Identify which cell holds the provided text, then report its (x, y) central coordinate. 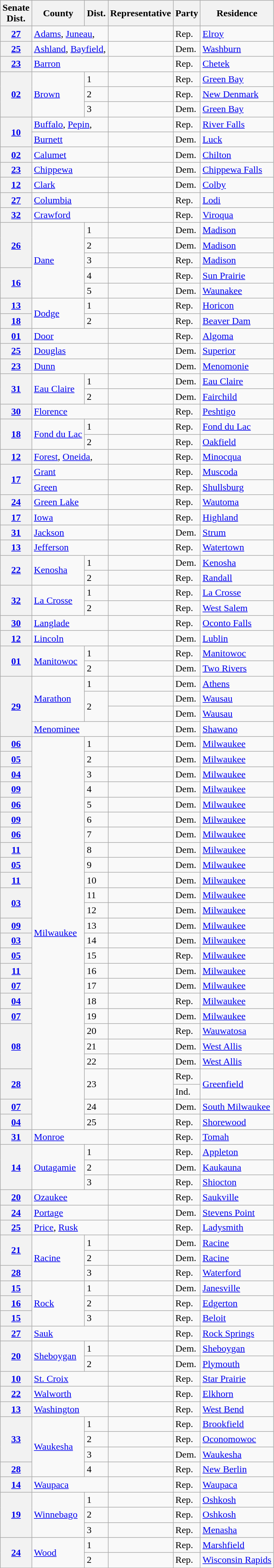
8 (96, 850)
Lublin (237, 638)
Athens (237, 683)
Wautoma (237, 502)
Marshfield (237, 1545)
Elroy (237, 34)
Lodi (237, 200)
Brookfield (237, 1424)
Green (70, 487)
Dane (58, 260)
Price, Rusk (70, 1228)
Residence (237, 14)
Forest, Oneida, (70, 457)
7 (96, 835)
Watertown (237, 548)
SenateDist. (16, 14)
Rock (58, 1303)
Star Prairie (237, 1379)
Muscoda (237, 472)
9 (96, 865)
Colby (237, 185)
Peshtigo (237, 411)
Chippewa (70, 170)
Chilton (237, 154)
Rock Springs (237, 1333)
Ashland, Bayfield, (70, 49)
Buffalo, Pepin, (70, 124)
Saukville (237, 1198)
Washington (70, 1409)
Douglas (70, 351)
Columbia (70, 200)
Algoma (237, 336)
Lincoln (70, 638)
Superior (237, 351)
Ind. (187, 1092)
Walworth (70, 1394)
33 (16, 1439)
Sauk (70, 1333)
Menasha (237, 1530)
West Bend (237, 1409)
Ladysmith (237, 1228)
Wood (58, 1553)
Grant (70, 472)
Randall (237, 578)
Jefferson (70, 548)
Dodge (58, 313)
Highland (237, 517)
Fairchild (237, 396)
County (58, 14)
Viroqua (237, 215)
Burnett (70, 139)
Luck (237, 139)
Oconto Falls (237, 623)
Minocqua (237, 457)
Shiocton (237, 1182)
Shawano (237, 729)
Florence (70, 411)
Crawford (70, 215)
Barron (70, 64)
Tomah (237, 1137)
Horicon (237, 306)
Representative (141, 14)
Strum (237, 532)
Chetek (237, 64)
Monroe (70, 1137)
Elkhorn (237, 1394)
South Milwaukee (237, 1107)
Sun Prairie (237, 276)
Party (187, 14)
Outagamie (58, 1167)
Ozaukee (70, 1198)
Dist. (96, 14)
Oakfield (237, 442)
River Falls (237, 124)
Two Rivers (237, 668)
Iowa (70, 517)
Oconomowoc (237, 1439)
Beaver Dam (237, 321)
Jackson (70, 532)
Menominee (70, 729)
Marathon (58, 698)
Wisconsin Rapids (237, 1560)
Calumet (70, 154)
Edgerton (237, 1303)
Winnebago (58, 1515)
Langlade (70, 623)
29 (16, 706)
Door (70, 336)
Shullsburg (237, 487)
West Salem (237, 608)
Chippewa Falls (237, 170)
Dunn (70, 366)
Green Lake (70, 502)
Wauwatosa (237, 1031)
Waterford (237, 1273)
Clark (70, 185)
Washburn (237, 49)
New Berlin (237, 1470)
St. Croix (70, 1379)
26 (16, 245)
Greenfield (237, 1084)
Portage (70, 1213)
6 (96, 820)
08 (16, 1046)
Menomonie (237, 366)
Appleton (237, 1152)
Shorewood (237, 1122)
Adams, Juneau, (70, 34)
Kaukauna (237, 1167)
Waunakee (237, 291)
Plymouth (237, 1364)
Beloit (237, 1318)
Brown (58, 94)
Janesville (237, 1288)
New Denmark (237, 94)
Stevens Point (237, 1213)
